Scan for the cell matching the given text and deliver its (x, y) coordinate at center. 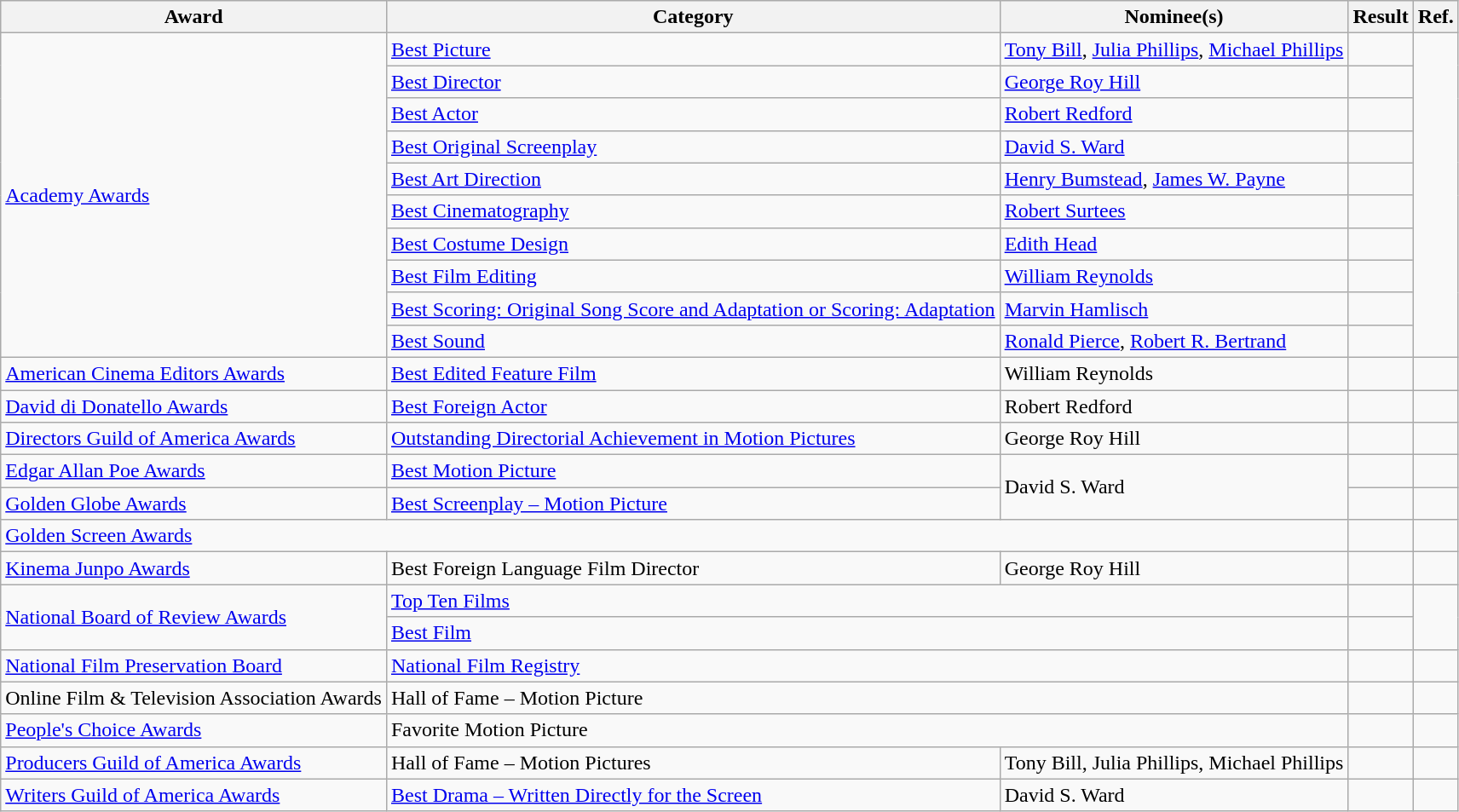
Marvin Hamlisch (1174, 308)
Best Cinematography (693, 211)
Best Foreign Actor (693, 406)
Best Foreign Language Film Director (693, 568)
Best Film (867, 633)
Hall of Fame – Motion Pictures (693, 763)
Hall of Fame – Motion Picture (867, 698)
David di Donatello Awards (194, 406)
Producers Guild of America Awards (194, 763)
Best Picture (693, 49)
Henry Bumstead, James W. Payne (1174, 179)
National Film Preservation Board (194, 665)
Golden Globe Awards (194, 504)
Edith Head (1174, 244)
Academy Awards (194, 196)
Nominee(s) (1174, 17)
Ronald Pierce, Robert R. Bertrand (1174, 341)
People's Choice Awards (194, 730)
Edgar Allan Poe Awards (194, 471)
National Film Registry (867, 665)
Robert Surtees (1174, 211)
Best Edited Feature Film (693, 373)
Writers Guild of America Awards (194, 795)
Best Scoring: Original Song Score and Adaptation or Scoring: Adaptation (693, 308)
Award (194, 17)
Kinema Junpo Awards (194, 568)
Outstanding Directorial Achievement in Motion Pictures (693, 439)
Favorite Motion Picture (867, 730)
Best Costume Design (693, 244)
Ref. (1435, 17)
Result (1381, 17)
Top Ten Films (867, 601)
Category (693, 17)
Best Actor (693, 114)
American Cinema Editors Awards (194, 373)
Best Sound (693, 341)
Online Film & Television Association Awards (194, 698)
Best Original Screenplay (693, 147)
Best Drama – Written Directly for the Screen (693, 795)
Best Art Direction (693, 179)
National Board of Review Awards (194, 617)
Directors Guild of America Awards (194, 439)
Best Director (693, 82)
Best Screenplay – Motion Picture (693, 504)
Best Film Editing (693, 276)
Best Motion Picture (693, 471)
Golden Screen Awards (675, 536)
